Extract the (X, Y) coordinate from the center of the cell holding the provided text.  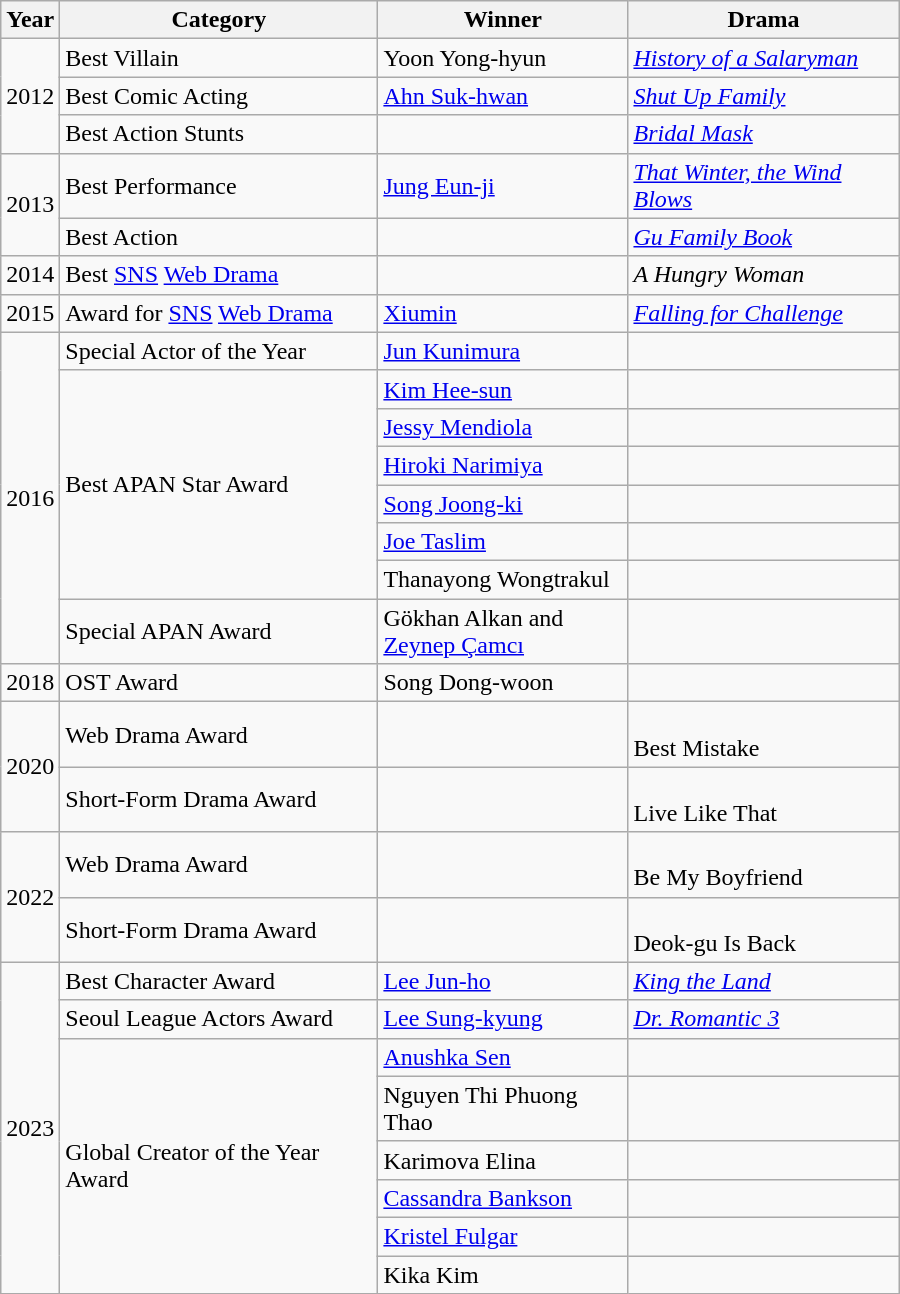
Lee Jun-ho (503, 981)
Karimova Elina (503, 1160)
Hiroki Narimiya (503, 465)
Thanayong Wongtrakul (503, 580)
2022 (30, 897)
Jessy Mendiola (503, 427)
Category (219, 20)
Cassandra Bankson (503, 1198)
OST Award (219, 683)
Award for SNS Web Drama (219, 313)
Gu Family Book (764, 237)
Ahn Suk-hwan (503, 96)
Song Joong-ki (503, 503)
Kika Kim (503, 1275)
Joe Taslim (503, 542)
2018 (30, 683)
2023 (30, 1128)
Nguyen Thi Phuong Thao (503, 1108)
Falling for Challenge (764, 313)
Kim Hee-sun (503, 389)
Anushka Sen (503, 1057)
Xiumin (503, 313)
Best Villain (219, 58)
2013 (30, 204)
Year (30, 20)
Yoon Yong-hyun (503, 58)
Special Actor of the Year (219, 351)
Jung Eun-ji (503, 186)
Live Like That (764, 800)
Winner (503, 20)
2014 (30, 275)
Best Comic Acting (219, 96)
A Hungry Woman (764, 275)
Bridal Mask (764, 134)
Dr. Romantic 3 (764, 1019)
Deok-gu Is Back (764, 930)
Kristel Fulgar (503, 1236)
Best Performance (219, 186)
Best Character Award (219, 981)
Best SNS Web Drama (219, 275)
Best Action (219, 237)
King the Land (764, 981)
2012 (30, 96)
Best APAN Star Award (219, 484)
Shut Up Family (764, 96)
Global Creator of the Year Award (219, 1166)
Best Mistake (764, 734)
Song Dong-woon (503, 683)
Best Action Stunts (219, 134)
Gökhan Alkan and Zeynep Çamcı (503, 632)
Jun Kunimura (503, 351)
Special APAN Award (219, 632)
2015 (30, 313)
Drama (764, 20)
Lee Sung-kyung (503, 1019)
2020 (30, 767)
Seoul League Actors Award (219, 1019)
That Winter, the Wind Blows (764, 186)
2016 (30, 498)
History of a Salaryman (764, 58)
Be My Boyfriend (764, 864)
